Find where the given text appears and provide that cell's center as [X, Y] coordinate. 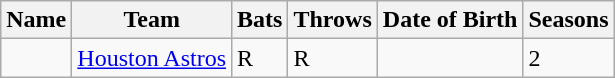
Date of Birth [450, 20]
Houston Astros [152, 58]
Bats [260, 20]
Seasons [568, 20]
Throws [332, 20]
Team [152, 20]
Name [36, 20]
2 [568, 58]
